Output the [x, y] coordinate of the center of the cell containing the given text.  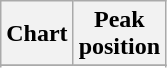
Peakposition [119, 34]
Chart [37, 34]
